Return [X, Y] of the center of cell containing provided text 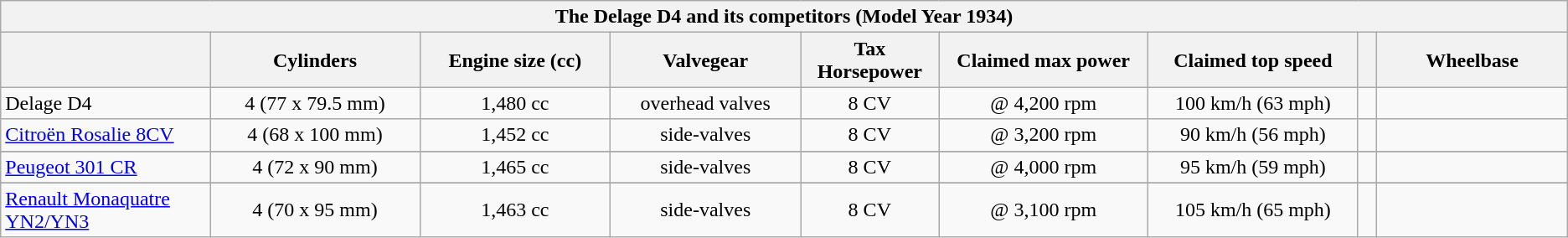
Delage D4 [106, 103]
1,452 cc [514, 135]
Tax Horsepower [869, 60]
1,480 cc [514, 103]
Valvegear [705, 60]
Renault Monaquatre YN2/YN3 [106, 210]
90 km/h (56 mph) [1253, 135]
Engine size (cc) [514, 60]
4 (70 x 95 mm) [315, 210]
@ 4,000 rpm [1044, 167]
95 km/h (59 mph) [1253, 167]
4 (72 x 90 mm) [315, 167]
Cylinders [315, 60]
1,465 cc [514, 167]
overhead valves [705, 103]
105 km/h (65 mph) [1253, 210]
4 (77 x 79.5 mm) [315, 103]
100 km/h (63 mph) [1253, 103]
@ 3,100 rpm [1044, 210]
@ 3,200 rpm [1044, 135]
1,463 cc [514, 210]
Claimed max power [1044, 60]
Claimed top speed [1253, 60]
@ 4,200 rpm [1044, 103]
4 (68 x 100 mm) [315, 135]
Wheelbase [1473, 60]
Peugeot 301 CR [106, 167]
The Delage D4 and its competitors (Model Year 1934) [784, 17]
Citroën Rosalie 8CV [106, 135]
